Search for the cell housing the specified text and yield its [X, Y] center coordinate. 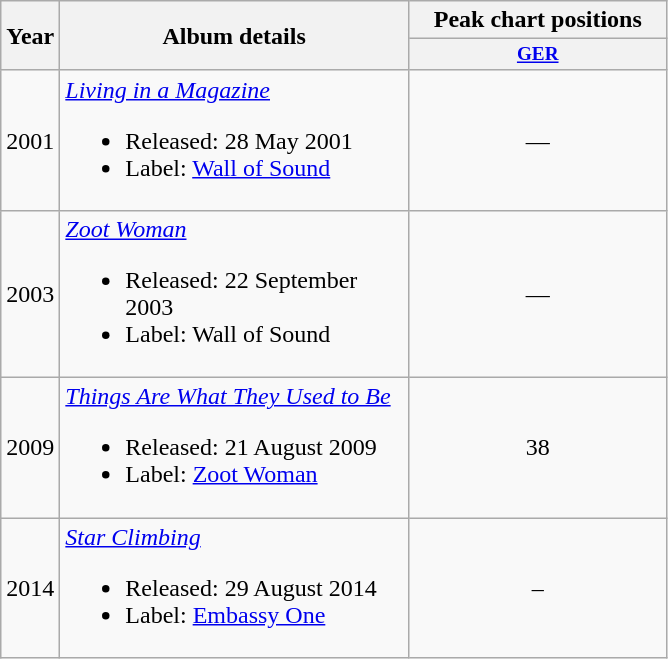
GER [538, 55]
2003 [30, 294]
2014 [30, 588]
2001 [30, 140]
Things Are What They Used to BeReleased: 21 August 2009Label: Zoot Woman [234, 448]
38 [538, 448]
Peak chart positions [538, 20]
Living in a MagazineReleased: 28 May 2001Label: Wall of Sound [234, 140]
Year [30, 36]
2009 [30, 448]
Zoot WomanReleased: 22 September 2003Label: Wall of Sound [234, 294]
– [538, 588]
Album details [234, 36]
Star ClimbingReleased: 29 August 2014Label: Embassy One [234, 588]
